Pinpoint the cell where the given text exists, returning its [x, y] midpoint coordinate. 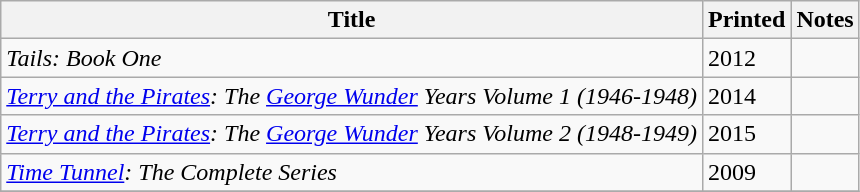
2009 [746, 172]
2014 [746, 96]
Terry and the Pirates: The George Wunder Years Volume 1 (1946-1948) [352, 96]
Time Tunnel: The Complete Series [352, 172]
Title [352, 20]
Tails: Book One [352, 58]
Terry and the Pirates: The George Wunder Years Volume 2 (1948-1949) [352, 134]
2015 [746, 134]
Notes [825, 20]
2012 [746, 58]
Printed [746, 20]
